From the cell containing the given text, extract its center point as (X, Y) coordinate. 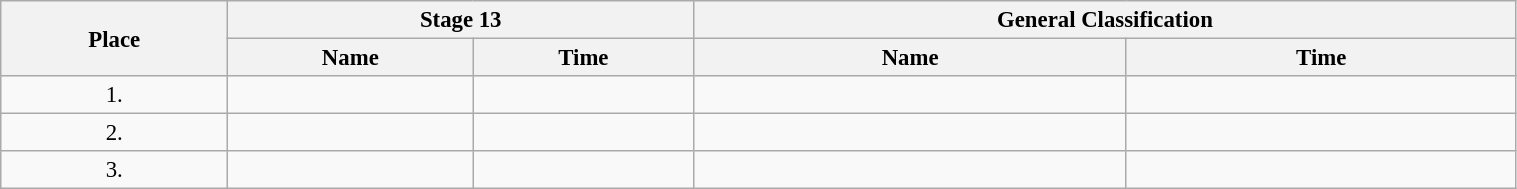
Stage 13 (461, 20)
1. (114, 95)
2. (114, 133)
General Classification (1105, 20)
3. (114, 170)
Place (114, 38)
